Locate the cell with the specified text and output its [x, y] center coordinate. 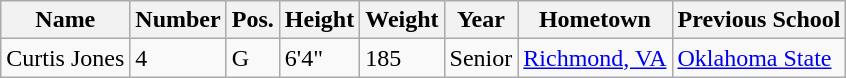
Height [319, 20]
Oklahoma State [759, 58]
Name [66, 20]
Weight [402, 20]
6'4" [319, 58]
Hometown [595, 20]
Senior [481, 58]
4 [178, 58]
Curtis Jones [66, 58]
Number [178, 20]
G [252, 58]
Richmond, VA [595, 58]
185 [402, 58]
Previous School [759, 20]
Pos. [252, 20]
Year [481, 20]
